Output the [x, y] coordinate of the center of the cell containing the given text.  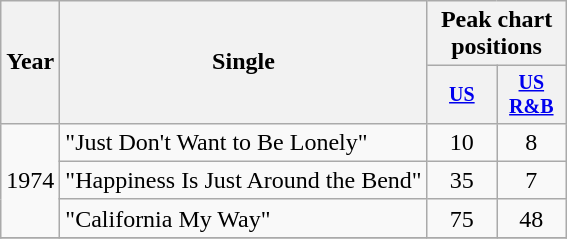
"Just Don't Want to Be Lonely" [244, 142]
48 [532, 218]
7 [532, 180]
"Happiness Is Just Around the Bend" [244, 180]
Year [30, 62]
10 [462, 142]
Peak chart positions [496, 34]
8 [532, 142]
1974 [30, 180]
"California My Way" [244, 218]
Single [244, 62]
35 [462, 180]
US [462, 94]
75 [462, 218]
USR&B [532, 94]
